Output the (x, y) coordinate of the center of the cell containing the given text.  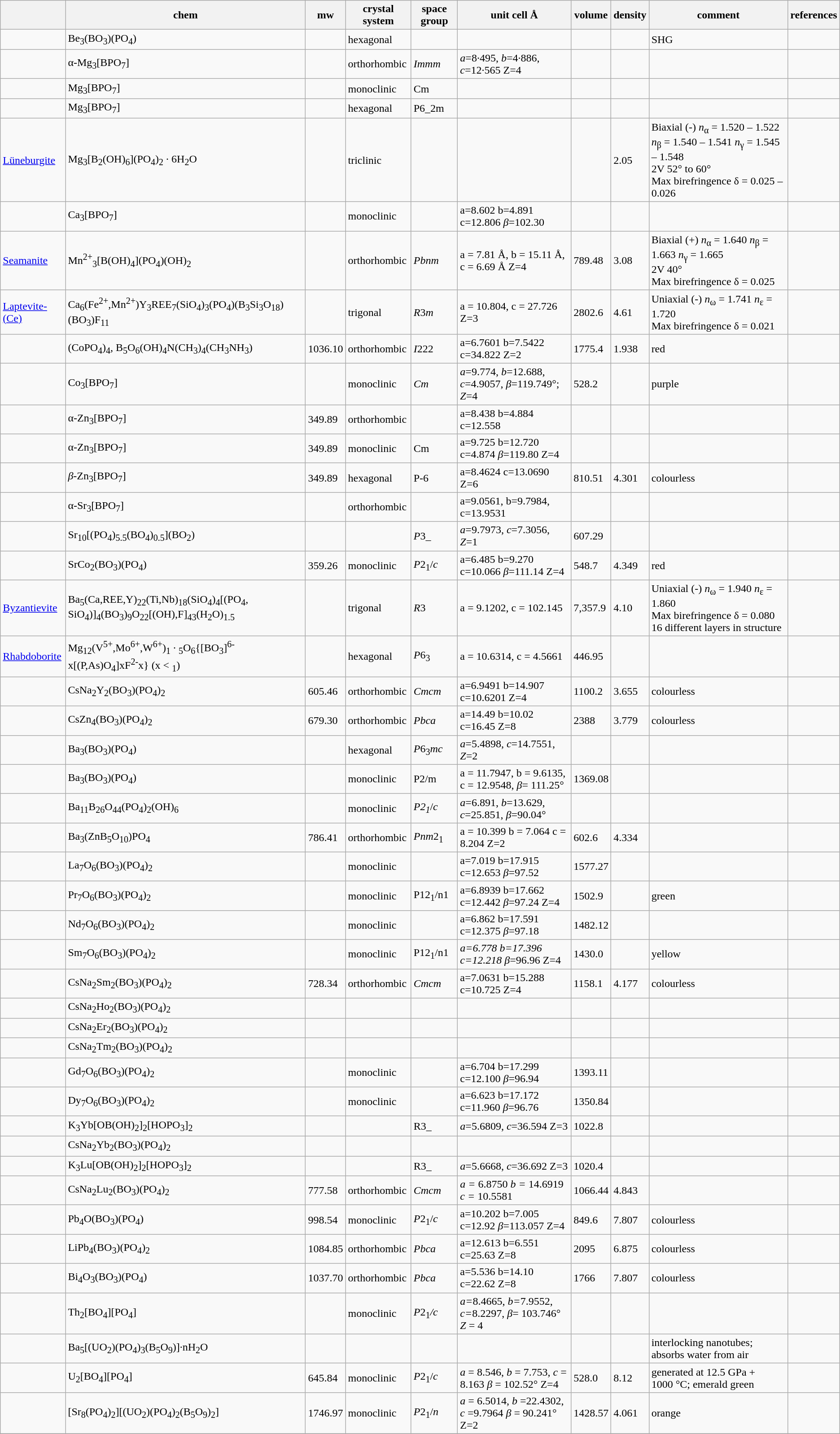
Nd7O6(BO3)(PO4)2 (186, 925)
triclinic (378, 160)
1482.12 (591, 925)
a=6.862 b=17.591 c=12.375 β=97.18 (514, 925)
a=6.704 b=17.299 c=12.100 β=96.94 (514, 1073)
1084.85 (326, 1249)
810.51 (591, 478)
La7O6(BO3)(PO4)2 (186, 866)
446.95 (591, 656)
2388 (591, 721)
4.10 (630, 608)
1428.57 (591, 1413)
CsNa2Sm2(BO3)(PO4)2 (186, 984)
a=9.774, b=12.688, c=4.9057, β=119.749°; Z=4 (514, 384)
Ba11B26O44(PO4)2(OH)6 (186, 808)
a=6.778 b=17.396 c=12.218 β=96.96 Z=4 (514, 954)
8.12 (630, 1378)
Pr7O6(BO3)(PO4)2 (186, 896)
a=7.0631 b=15.288 c=10.725 Z=4 (514, 984)
789.48 (591, 261)
998.54 (326, 1220)
728.34 (326, 984)
P2/m (434, 779)
1502.9 (591, 896)
CsNa2Yb2(BO3)(PO4)2 (186, 1146)
a = 6.8750 b = 14.6919 c = 10.5581 (514, 1190)
yellow (718, 954)
CsNa2Ho2(BO3)(PO4)2 (186, 1008)
Laptevite-(Ce) (33, 312)
a=9.725 b=12.720 c=4.874 β=119.80 Z=4 (514, 449)
528.2 (591, 384)
Uniaxial (-) nω = 1.940 nε = 1.860Max birefringence δ = 0.08016 different layers in structure (718, 608)
1766 (591, 1278)
2.05 (630, 160)
605.46 (326, 691)
4.177 (630, 984)
references (814, 15)
1775.4 (591, 349)
R3m (434, 312)
green (718, 896)
CsNa2Tm2(BO3)(PO4)2 (186, 1048)
(CoPO4)4, B5O6(OH)4N(CH3)4(CH3NH3) (186, 349)
1746.97 (326, 1413)
1037.70 (326, 1278)
679.30 (326, 721)
Lüneburgite (33, 160)
a = 9.1202, c = 102.145 (514, 608)
generated at 12.5 GPa + 1000 °C; emerald green (718, 1378)
Be3(BO3)(PO4) (186, 39)
607.29 (591, 536)
1158.1 (591, 984)
6.875 (630, 1249)
3.779 (630, 721)
CsNa2Lu2(BO3)(PO4)2 (186, 1190)
1369.08 (591, 779)
K3Lu[OB(OH)2]2[HOPO3]2 (186, 1166)
4.349 (630, 566)
Ba5(Ca,REE,Y)22(Ti,Nb)18(SiO4)4[(PO4, SiO4)]4(BO3)9O22[(OH),F]43(H2O)1.5 (186, 608)
Biaxial (-) nα = 1.520 – 1.522 nβ = 1.540 – 1.541 nγ = 1.545 – 1.5482V 52° to 60°Max birefringence δ = 0.025 – 0.026 (718, 160)
P63mc (434, 750)
777.58 (326, 1190)
a=9.0561, b=9.7984, c=13.9531 (514, 507)
Pnm21 (434, 838)
Seamanite (33, 261)
Pbnm (434, 261)
chem (186, 15)
645.84 (326, 1378)
1393.11 (591, 1073)
Co3[BPO7] (186, 384)
a = 10.6314, c = 4.5661 (514, 656)
Pb4O(BO3)(PO4) (186, 1220)
CsNa2Y2(BO3)(PO4)2 (186, 691)
a=8.602 b=4.891 c=12.806 β=102.30 (514, 216)
volume (591, 15)
849.6 (591, 1220)
Ba5[(UO2)(PO4)3(B5O9)]·nH2O (186, 1348)
1036.10 (326, 349)
a = 11.7947, b = 9.6135, c = 12.9548, β= 111.25° (514, 779)
Th2[BO4][PO4] (186, 1313)
4.334 (630, 838)
a=6.7601 b=7.5422 c=34.822 Z=2 (514, 349)
a = 7.81 Å, b = 15.11 Å, c = 6.69 Å Z=4 (514, 261)
interlocking nanotubes; absorbs water from air (718, 1348)
a=6.9491 b=14.907 c=10.6201 Z=4 (514, 691)
359.26 (326, 566)
a=14.49 b=10.02 c=16.45 Z=8 (514, 721)
3.08 (630, 261)
P21/n (434, 1413)
1022.8 (591, 1126)
Ca3[BPO7] (186, 216)
Uniaxial (-) nω = 1.741 nε = 1.720Max birefringence δ = 0.021 (718, 312)
1430.0 (591, 954)
4.61 (630, 312)
Ba3(ZnB5O10)PO4 (186, 838)
a=8.4624 c=13.0690 Z=6 (514, 478)
a=6.485 b=9.270 c=10.066 β=111.14 Z=4 (514, 566)
P3_ (434, 536)
Dy7O6(BO3)(PO4)2 (186, 1101)
Ca6(Fe2+,Mn2+)Y3REE7(SiO4)3(PO4)(B3Si3O18)(BO3)F11 (186, 312)
density (630, 15)
548.7 (591, 566)
Mg3[B2(OH)6](PO4)2 · 6H2O (186, 160)
528.0 (591, 1378)
1350.84 (591, 1101)
LiPb4(BO3)(PO4)2 (186, 1249)
a = 10.804, c = 27.726 Z=3 (514, 312)
1.938 (630, 349)
CsZn4(BO3)(PO4)2 (186, 721)
1100.2 (591, 691)
K3Yb[OB(OH)2]2[HOPO3]2 (186, 1126)
R3 (434, 608)
orange (718, 1413)
a=10.202 b=7.005 c=12.92 β=113.057 Z=4 (514, 1220)
a = 10.399 b = 7.064 c = 8.204 Z=2 (514, 838)
Gd7O6(BO3)(PO4)2 (186, 1073)
7,357.9 (591, 608)
a=5.4898, c=14.7551, Z=2 (514, 750)
I222 (434, 349)
a = 8.546, b = 7.753, c = 8.163 β = 102.52° Z=4 (514, 1378)
a=6.623 b=17.172 c=11.960 β=96.76 (514, 1101)
1020.4 (591, 1166)
SHG (718, 39)
4.843 (630, 1190)
2095 (591, 1249)
α-Mg3[BPO7] (186, 64)
Biaxial (+) nα = 1.640 nβ = 1.663 nγ = 1.6652V 40°Max birefringence δ = 0.025 (718, 261)
a=12.613 b=6.551 c=25.63 Z=8 (514, 1249)
a=6.8939 b=17.662 c=12.442 β=97.24 Z=4 (514, 896)
a=8.438 b=4.884 c=12.558 (514, 419)
mw (326, 15)
crystal system (378, 15)
a=8.4665, b=7.9552, c=8.2297, β= 103.746° Z = 4 (514, 1313)
Bi4O3(BO3)(PO4) (186, 1278)
unit cell Å (514, 15)
U2[BO4][PO4] (186, 1378)
Mg12(V5+,Mo6+,W6+)1 · 5O6{[BO3]6-x[(P,As)O4]xF2-x} (x < 1) (186, 656)
a=7.019 b=17.915 c=12.653 β=97.52 (514, 866)
P6_2m (434, 109)
4.061 (630, 1413)
Immm (434, 64)
space group (434, 15)
3.655 (630, 691)
a=9.7973, c=7.3056, Z=1 (514, 536)
Rhabdoborite (33, 656)
a=8·495, b=4·886, c=12·565 Z=4 (514, 64)
P63 (434, 656)
4.301 (630, 478)
CsNa2Er2(BO3)(PO4)2 (186, 1028)
SrCo2(BO3)(PO4) (186, 566)
comment (718, 15)
602.6 (591, 838)
Sr10[(PO4)5.5(BO4)0.5](BO2) (186, 536)
a=5.6809, c=36.594 Z=3 (514, 1126)
1577.27 (591, 866)
a=6.891, b=13.629, c=25.851, β=90.04° (514, 808)
β-Zn3[BPO7] (186, 478)
Sm7O6(BO3)(PO4)2 (186, 954)
P-6 (434, 478)
a=5.536 b=14.10 c=22.62 Z=8 (514, 1278)
1066.44 (591, 1190)
α-Sr3[BPO7] (186, 507)
a=5.6668, c=36.692 Z=3 (514, 1166)
2802.6 (591, 312)
[Sr8(PO4)2][(UO2)(PO4)2(B5O9)2] (186, 1413)
Byzantievite (33, 608)
a = 6.5014, b =22.4302, c =9.7964 β = 90.241° Z=2 (514, 1413)
Mn2+3[B(OH)4](PO4)(OH)2 (186, 261)
purple (718, 384)
786.41 (326, 838)
